For the text-containing cell, return its midpoint in [x, y] coordinate format. 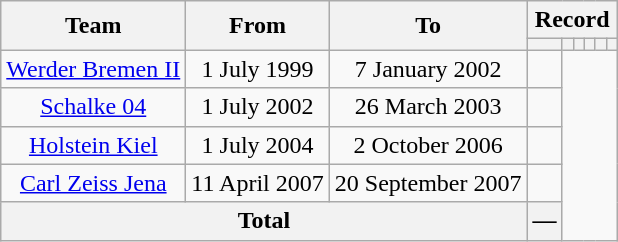
Schalke 04 [94, 107]
Team [94, 26]
Total [264, 221]
1 July 2002 [258, 107]
11 April 2007 [258, 183]
— [544, 221]
1 July 1999 [258, 69]
2 October 2006 [428, 145]
26 March 2003 [428, 107]
Carl Zeiss Jena [94, 183]
7 January 2002 [428, 69]
From [258, 26]
To [428, 26]
20 September 2007 [428, 183]
Record [572, 20]
1 July 2004 [258, 145]
Holstein Kiel [94, 145]
Werder Bremen II [94, 69]
